Identify which cell holds the provided text, then report its [x, y] central coordinate. 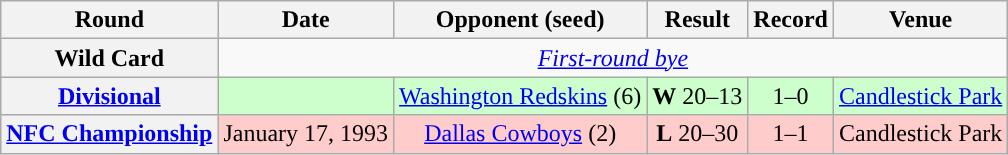
1–1 [791, 134]
L 20–30 [698, 134]
Dallas Cowboys (2) [520, 134]
W 20–13 [698, 96]
Wild Card [110, 58]
NFC Championship [110, 134]
Opponent (seed) [520, 20]
Round [110, 20]
Divisional [110, 96]
Date [306, 20]
Record [791, 20]
Venue [920, 20]
1–0 [791, 96]
Washington Redskins (6) [520, 96]
Result [698, 20]
First-round bye [613, 58]
January 17, 1993 [306, 134]
